Locate the cell with the specified text and output its (X, Y) center coordinate. 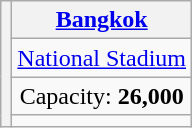
National Stadium (102, 58)
Bangkok (102, 20)
Capacity: 26,000 (102, 96)
